Locate the cell with the specified text and output its (X, Y) center coordinate. 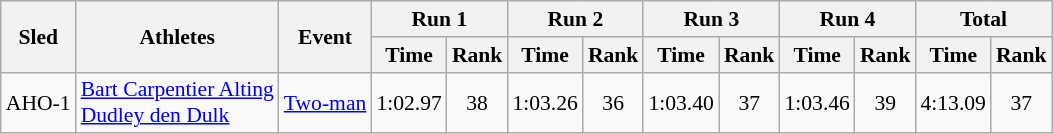
1:03.40 (680, 102)
Athletes (178, 36)
Bart Carpentier AltingDudley den Dulk (178, 102)
Run 4 (847, 19)
Run 2 (575, 19)
Total (983, 19)
1:03.46 (816, 102)
1:02.97 (408, 102)
4:13.09 (952, 102)
1:03.26 (544, 102)
36 (614, 102)
Run 1 (439, 19)
39 (886, 102)
Event (326, 36)
Sled (38, 36)
Run 3 (711, 19)
AHO-1 (38, 102)
38 (478, 102)
Two-man (326, 102)
